Extract the [x, y] coordinate from the center of the cell holding the provided text.  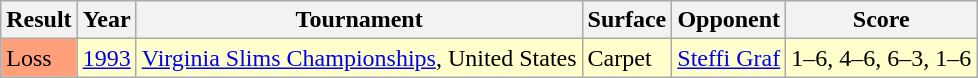
1–6, 4–6, 6–3, 1–6 [882, 58]
Loss [39, 58]
Result [39, 20]
Surface [627, 20]
Steffi Graf [729, 58]
Opponent [729, 20]
Year [106, 20]
Carpet [627, 58]
1993 [106, 58]
Tournament [359, 20]
Score [882, 20]
Virginia Slims Championships, United States [359, 58]
